Locate the cell with the specified text and output its (x, y) center coordinate. 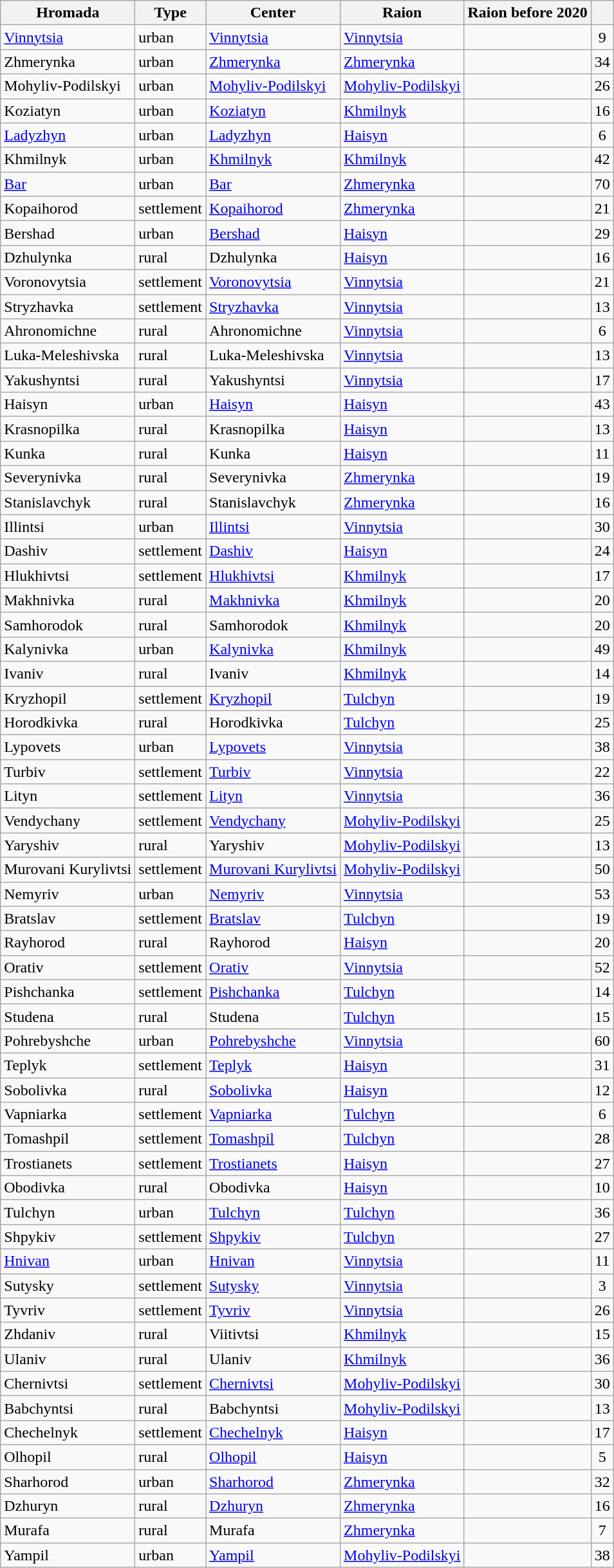
Center (273, 13)
3 (602, 1286)
50 (602, 870)
Hromada (68, 13)
43 (602, 405)
5 (602, 1457)
53 (602, 894)
12 (602, 1090)
10 (602, 1188)
Zhdaniv (68, 1335)
Type (171, 13)
70 (602, 184)
24 (602, 551)
60 (602, 1041)
31 (602, 1065)
49 (602, 649)
Raion before 2020 (528, 13)
34 (602, 62)
28 (602, 1139)
29 (602, 233)
52 (602, 967)
Viitivtsi (273, 1335)
9 (602, 37)
42 (602, 160)
7 (602, 1531)
22 (602, 772)
Raion (402, 13)
32 (602, 1481)
